Return [x, y] of the center of cell containing provided text 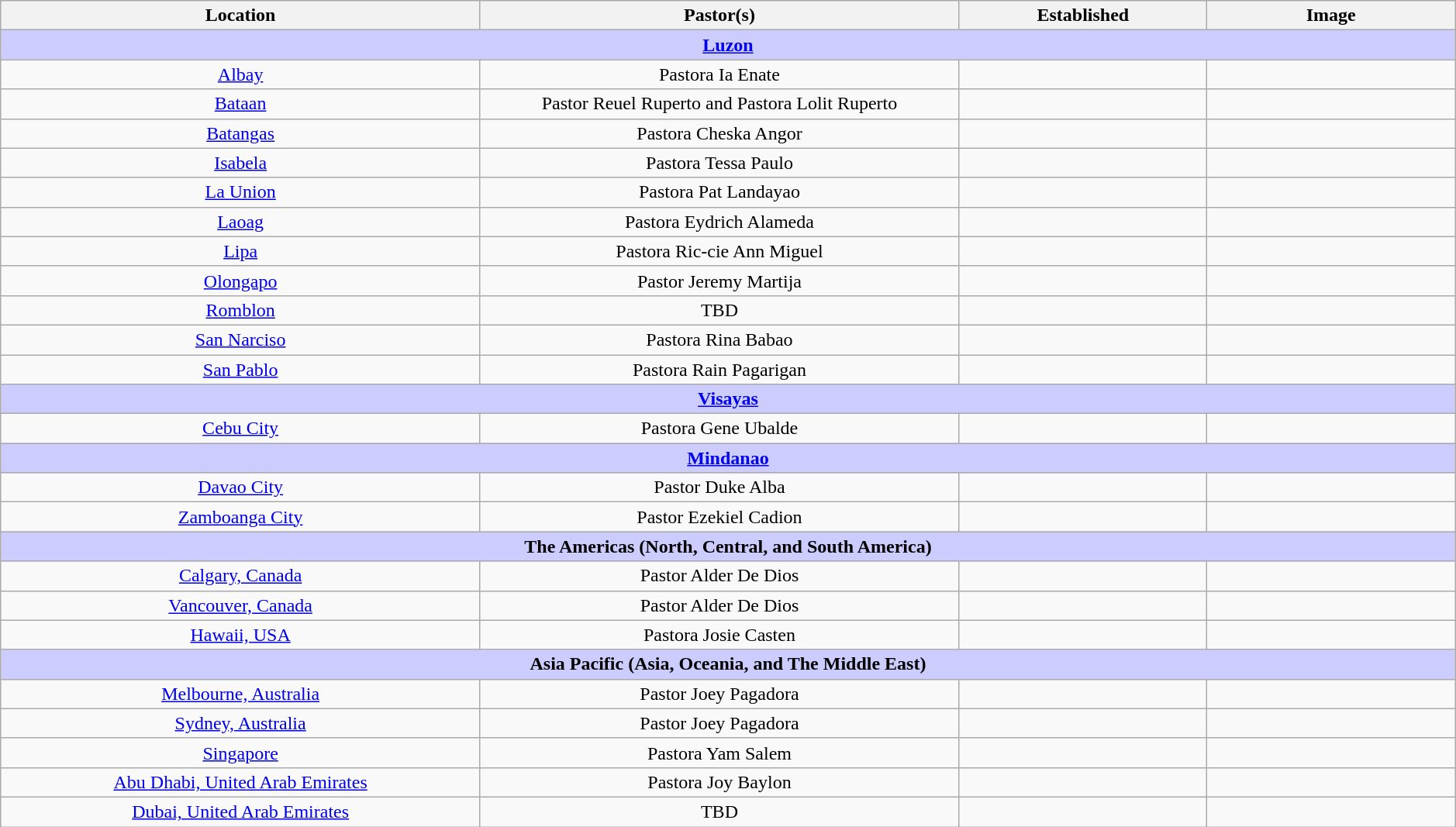
Melbourne, Australia [240, 694]
Location [240, 16]
Pastor Ezekiel Cadion [719, 517]
Visayas [728, 399]
Pastor Jeremy Martija [719, 281]
Cebu City [240, 429]
Batangas [240, 133]
Bataan [240, 104]
Laoag [240, 222]
Pastora Rain Pagarigan [719, 370]
San Narciso [240, 339]
Image [1331, 16]
Luzon [728, 45]
Pastor Reuel Ruperto and Pastora Lolit Ruperto [719, 104]
Davao City [240, 488]
Mindanao [728, 458]
Zamboanga City [240, 517]
Albay [240, 74]
La Union [240, 192]
Pastor Duke Alba [719, 488]
Pastora Yam Salem [719, 753]
Vancouver, Canada [240, 605]
Pastor(s) [719, 16]
Hawaii, USA [240, 635]
Pastora Rina Babao [719, 339]
Isabela [240, 163]
Pastora Joy Baylon [719, 782]
Dubai, United Arab Emirates [240, 811]
Sydney, Australia [240, 723]
Asia Pacific (Asia, Oceania, and The Middle East) [728, 664]
Singapore [240, 753]
The Americas (North, Central, and South America) [728, 546]
Pastora Eydrich Alameda [719, 222]
Abu Dhabi, United Arab Emirates [240, 782]
San Pablo [240, 370]
Established [1083, 16]
Calgary, Canada [240, 576]
Pastora Tessa Paulo [719, 163]
Olongapo [240, 281]
Pastora Ric-cie Ann Miguel [719, 251]
Pastora Pat Landayao [719, 192]
Pastora Cheska Angor [719, 133]
Romblon [240, 310]
Pastora Ia Enate [719, 74]
Pastora Josie Casten [719, 635]
Pastora Gene Ubalde [719, 429]
Lipa [240, 251]
